Output the (x, y) coordinate of the center of the cell containing the given text.  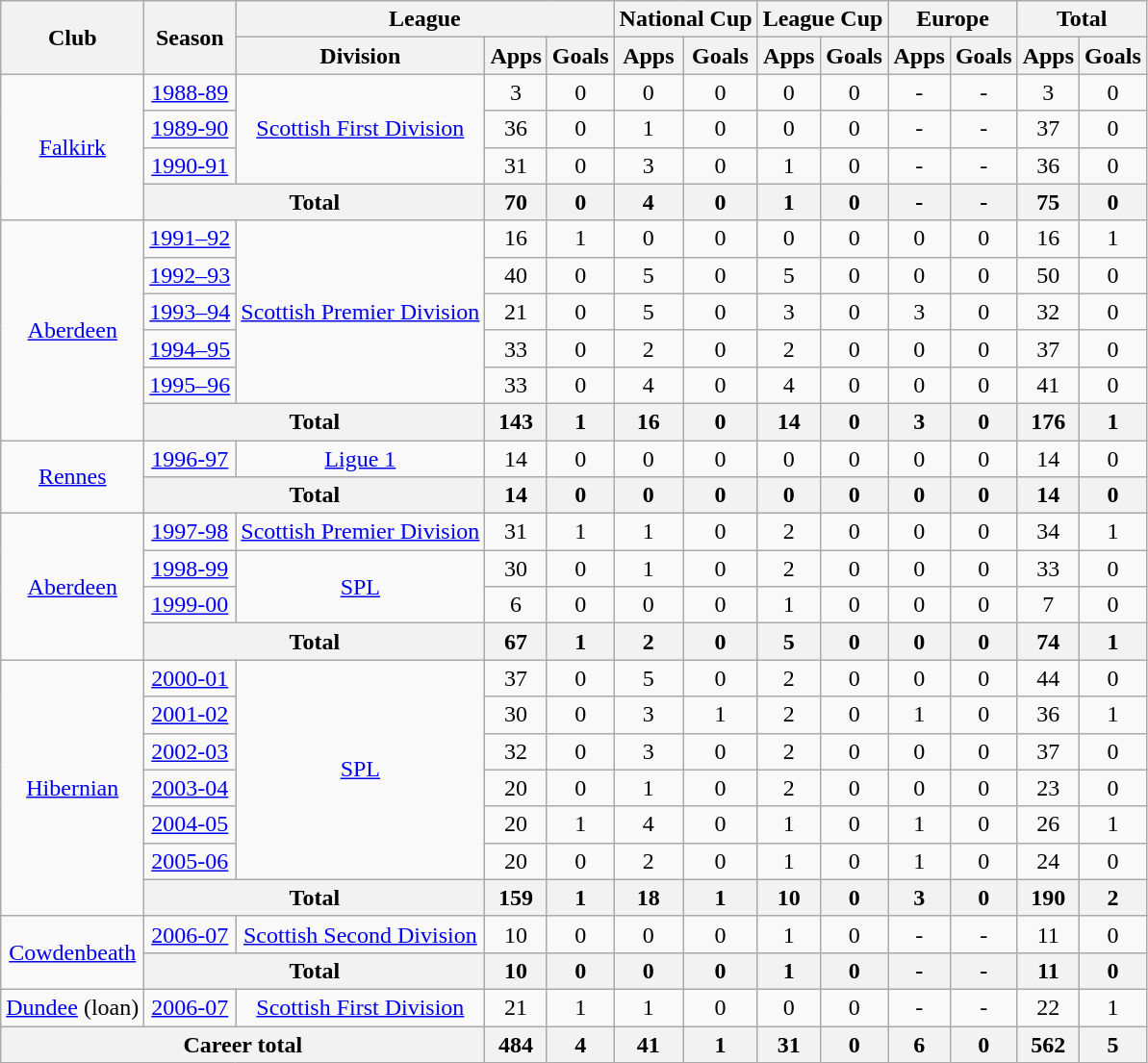
74 (1048, 642)
Falkirk (73, 147)
176 (1048, 421)
Club (73, 38)
1999-00 (191, 605)
190 (1048, 898)
Season (191, 38)
2001-02 (191, 715)
1997-98 (191, 532)
Cowdenbeath (73, 952)
67 (516, 642)
50 (1048, 275)
Europe (953, 19)
1993–94 (191, 312)
1998-99 (191, 569)
2002-03 (191, 751)
24 (1048, 861)
7 (1048, 605)
2004-05 (191, 824)
26 (1048, 824)
League (425, 19)
484 (516, 1044)
75 (1048, 202)
Scottish Second Division (360, 934)
1988-89 (191, 92)
Dundee (loan) (73, 1007)
143 (516, 421)
34 (1048, 532)
1995–96 (191, 385)
Career total (242, 1044)
1994–95 (191, 348)
23 (1048, 788)
Rennes (73, 477)
Ligue 1 (360, 459)
44 (1048, 678)
1989-90 (191, 129)
40 (516, 275)
Division (360, 56)
18 (649, 898)
Hibernian (73, 788)
70 (516, 202)
1991–92 (191, 239)
1996-97 (191, 459)
159 (516, 898)
2000-01 (191, 678)
22 (1048, 1007)
1990-91 (191, 165)
League Cup (823, 19)
1992–93 (191, 275)
2003-04 (191, 788)
562 (1048, 1044)
National Cup (685, 19)
2005-06 (191, 861)
